For the text-containing cell, return its midpoint in (x, y) coordinate format. 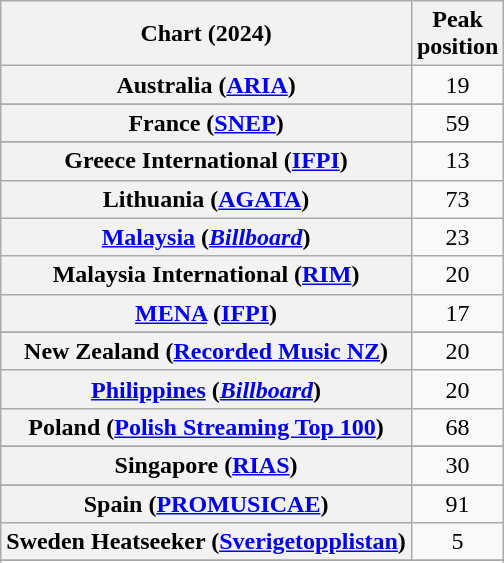
MENA (IFPI) (206, 313)
Peakposition (457, 34)
13 (457, 161)
Chart (2024) (206, 34)
73 (457, 199)
23 (457, 237)
Singapore (RIAS) (206, 465)
30 (457, 465)
Sweden Heatseeker (Sverigetopplistan) (206, 542)
91 (457, 503)
France (SNEP) (206, 123)
Poland (Polish Streaming Top 100) (206, 427)
59 (457, 123)
Australia (ARIA) (206, 85)
New Zealand (Recorded Music NZ) (206, 351)
Lithuania (AGATA) (206, 199)
Greece International (IFPI) (206, 161)
68 (457, 427)
Spain (PROMUSICAE) (206, 503)
17 (457, 313)
Malaysia International (RIM) (206, 275)
Philippines (Billboard) (206, 389)
Malaysia (Billboard) (206, 237)
5 (457, 542)
19 (457, 85)
